Extract the [x, y] coordinate from the center of the cell holding the provided text.  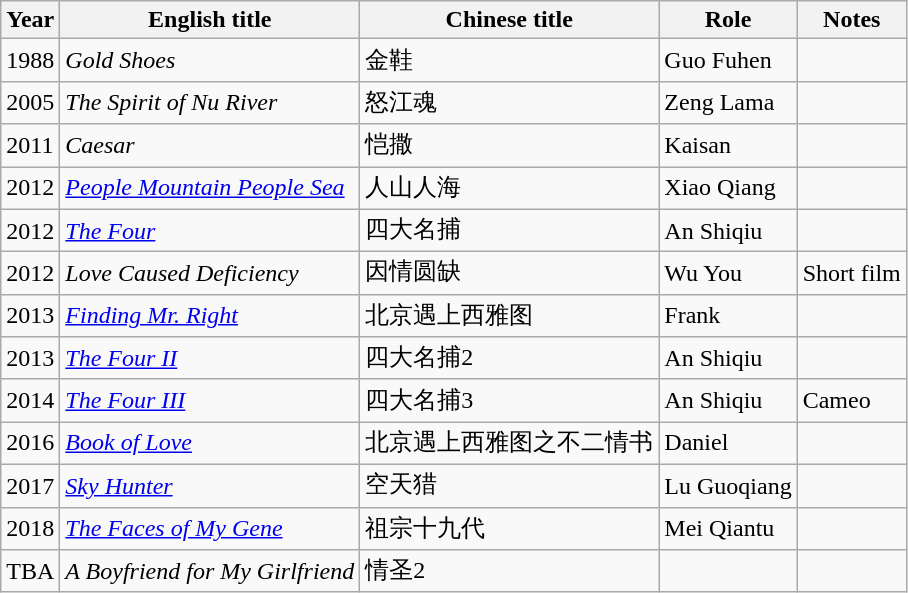
因情圆缺 [510, 274]
情圣2 [510, 572]
Cameo [852, 400]
Lu Guoqiang [728, 486]
A Boyfriend for My Girlfriend [210, 572]
Gold Shoes [210, 60]
People Mountain People Sea [210, 188]
空天猎 [510, 486]
Year [30, 20]
北京遇上西雅图 [510, 316]
人山人海 [510, 188]
2014 [30, 400]
The Four [210, 230]
Love Caused Deficiency [210, 274]
四大名捕 [510, 230]
Caesar [210, 146]
Xiao Qiang [728, 188]
2018 [30, 528]
怒江魂 [510, 102]
金鞋 [510, 60]
The Four III [210, 400]
1988 [30, 60]
Daniel [728, 444]
北京遇上西雅图之不二情书 [510, 444]
Role [728, 20]
四大名捕3 [510, 400]
2017 [30, 486]
Mei Qiantu [728, 528]
Zeng Lama [728, 102]
Kaisan [728, 146]
2005 [30, 102]
The Four II [210, 358]
The Spirit of Nu River [210, 102]
English title [210, 20]
Notes [852, 20]
TBA [30, 572]
Short film [852, 274]
祖宗十九代 [510, 528]
The Faces of My Gene [210, 528]
2011 [30, 146]
恺撒 [510, 146]
2016 [30, 444]
Finding Mr. Right [210, 316]
Chinese title [510, 20]
Sky Hunter [210, 486]
Wu You [728, 274]
Book of Love [210, 444]
四大名捕2 [510, 358]
Frank [728, 316]
Guo Fuhen [728, 60]
